For the text-containing cell, return its midpoint in [X, Y] coordinate format. 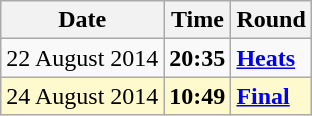
24 August 2014 [82, 96]
Final [271, 96]
Time [198, 20]
22 August 2014 [82, 58]
20:35 [198, 58]
Round [271, 20]
Date [82, 20]
Heats [271, 58]
10:49 [198, 96]
